Detect which cell encompasses the target text, then output its [X, Y] center coordinate. 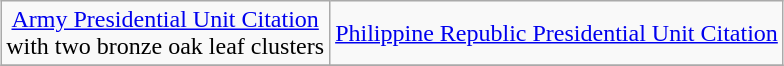
Army Presidential Unit Citationwith two bronze oak leaf clusters [166, 34]
Philippine Republic Presidential Unit Citation [557, 34]
